Output the (x, y) coordinate of the center of the cell containing the given text.  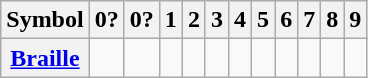
3 (216, 20)
4 (240, 20)
Braille (45, 58)
8 (332, 20)
6 (286, 20)
5 (264, 20)
1 (170, 20)
Symbol (45, 20)
7 (310, 20)
9 (356, 20)
2 (194, 20)
